Return [X, Y] of the center of cell containing provided text 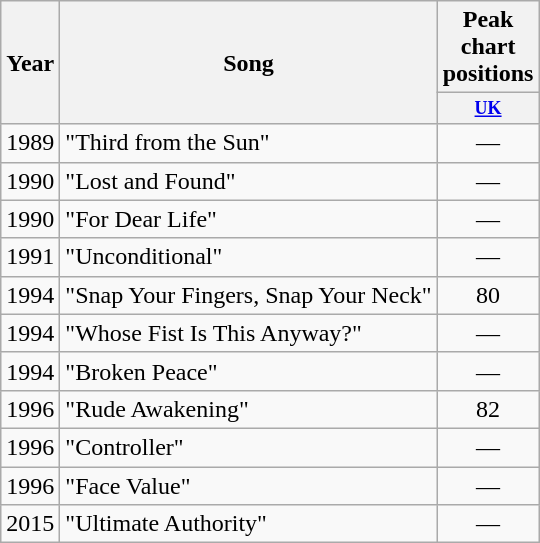
"Third from the Sun" [248, 143]
"Ultimate Authority" [248, 524]
82 [488, 409]
80 [488, 295]
1989 [30, 143]
"Controller" [248, 447]
"Whose Fist Is This Anyway?" [248, 333]
UK [488, 108]
2015 [30, 524]
"Face Value" [248, 486]
Peak chart positions [488, 47]
"Unconditional" [248, 257]
"Broken Peace" [248, 371]
"Rude Awakening" [248, 409]
Song [248, 62]
"Snap Your Fingers, Snap Your Neck" [248, 295]
"For Dear Life" [248, 219]
1991 [30, 257]
"Lost and Found" [248, 181]
Year [30, 62]
